Detect which cell encompasses the target text, then output its (X, Y) center coordinate. 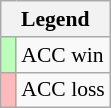
ACC win (63, 55)
ACC loss (63, 90)
Legend (56, 19)
